Determine the [X, Y] coordinate at the center of the cell enclosing the given text.  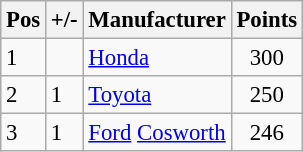
Pos [24, 20]
250 [266, 95]
3 [24, 133]
Ford Cosworth [157, 133]
Points [266, 20]
+/- [65, 20]
Manufacturer [157, 20]
Honda [157, 58]
300 [266, 58]
246 [266, 133]
Toyota [157, 95]
2 [24, 95]
